Detect which cell encompasses the target text, then output its (X, Y) center coordinate. 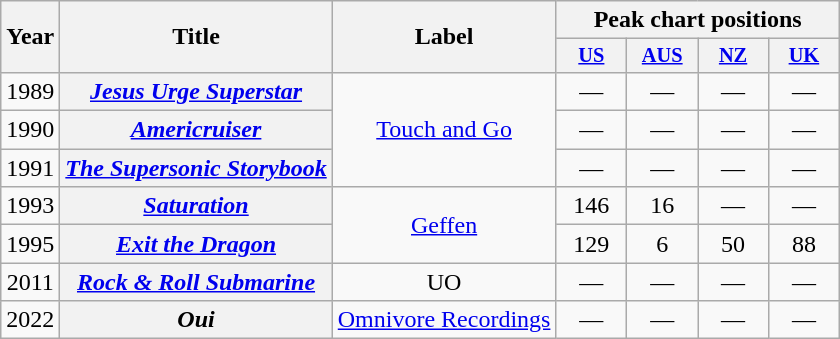
Year (30, 37)
Exit the Dragon (196, 244)
1993 (30, 206)
129 (592, 244)
1995 (30, 244)
UK (804, 56)
1990 (30, 130)
1989 (30, 91)
88 (804, 244)
UO (444, 282)
Americruiser (196, 130)
AUS (662, 56)
NZ (734, 56)
Touch and Go (444, 129)
16 (662, 206)
Peak chart positions (698, 20)
US (592, 56)
Saturation (196, 206)
2011 (30, 282)
Geffen (444, 225)
Jesus Urge Superstar (196, 91)
50 (734, 244)
Title (196, 37)
Omnivore Recordings (444, 320)
6 (662, 244)
2022 (30, 320)
Oui (196, 320)
146 (592, 206)
Label (444, 37)
Rock & Roll Submarine (196, 282)
The Supersonic Storybook (196, 168)
1991 (30, 168)
